Detect which cell encompasses the target text, then output its [x, y] center coordinate. 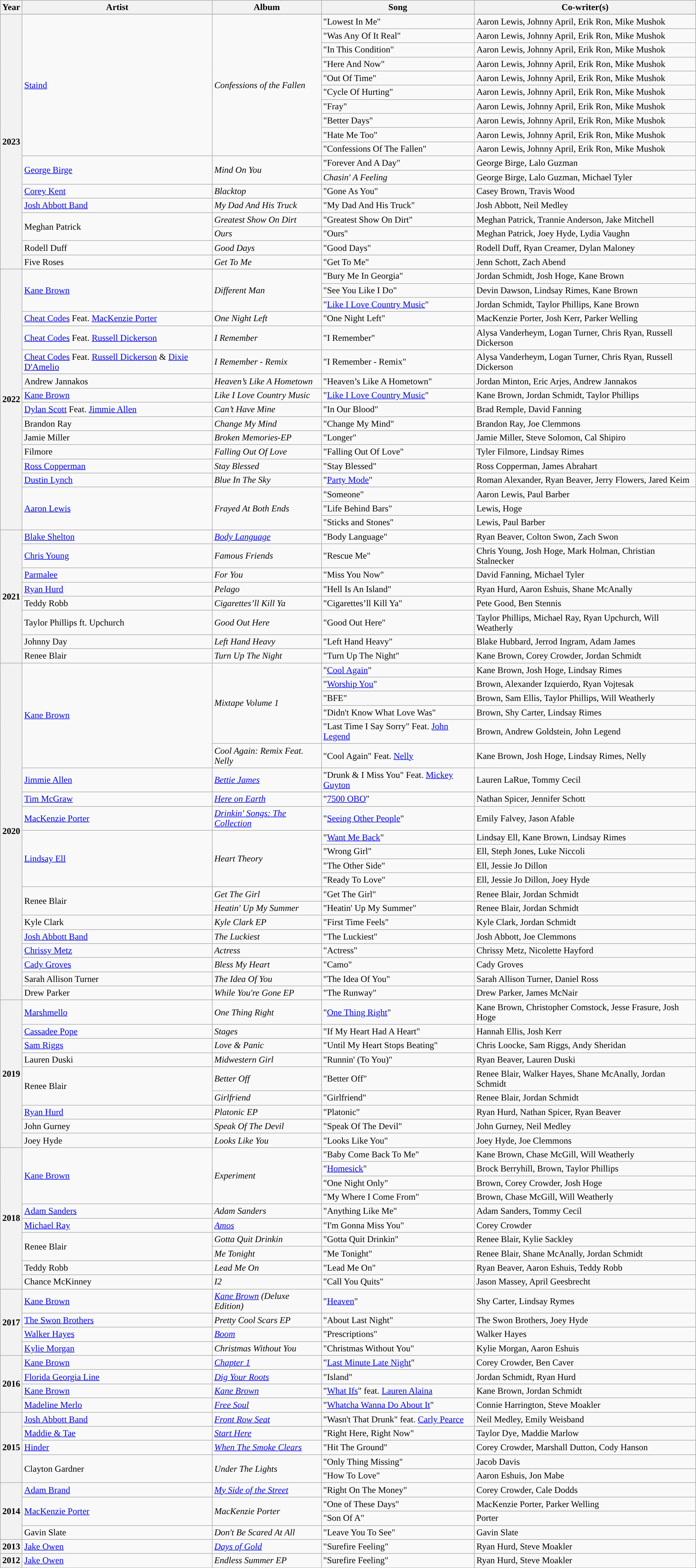
Brown, Alexander Izquierdo, Ryan Vojtesak [585, 684]
"Whatcha Wanna Do About It" [398, 1405]
John Gurney [117, 1126]
I Remember [267, 337]
Dustin Lynch [117, 480]
Front Row Seat [267, 1419]
"Gone As You" [398, 191]
Marshmello [117, 1012]
John Gurney, Neil Medley [585, 1126]
Pelago [267, 589]
2018 [11, 1218]
Girlfriend [267, 1098]
"Sticks and Stones" [398, 523]
Bettie James [267, 780]
George Birge, Lalo Guzman, Michael Tyler [585, 177]
Like I Love Country Music [267, 395]
Corey Crowder, Cale Dodds [585, 1490]
"Left Hand Heavy" [398, 641]
"Christmas Without You" [398, 1348]
"My Dad And His Truck" [398, 206]
Jamie Miller [117, 438]
"Baby Come Back To Me" [398, 1154]
"Last Time I Say Sorry" Feat. John Legend [398, 731]
"The Other Side" [398, 866]
"I'm Gonna Miss You" [398, 1225]
"The Runway" [398, 993]
Endless Summer EP [267, 1561]
"Life Behind Bars" [398, 508]
2019 [11, 1074]
Aaron Eshuis, Jon Mabe [585, 1476]
Chrissy Metz, Nicolette Hayford [585, 951]
Experiment [267, 1176]
Kyle Clark, Jordan Schmidt [585, 922]
Aaron Lewis, Paul Barber [585, 494]
The Swon Brothers [117, 1320]
Under The Lights [267, 1469]
Kane Brown, Josh Hoge, Lindsay Rimes, Nelly [585, 756]
Staind [117, 85]
Year [11, 7]
Stages [267, 1031]
Brown, Sam Ellis, Taylor Phillips, Will Weatherly [585, 698]
Michael Ray [117, 1225]
Clayton Gardner [117, 1469]
2014 [11, 1511]
Bless My Heart [267, 965]
Corey Crowder [585, 1225]
Lauren Duski [117, 1060]
"Confessions Of The Fallen" [398, 149]
Meghan Patrick, Trannie Anderson, Jake Mitchell [585, 220]
Hinder [117, 1448]
Better Off [267, 1079]
2015 [11, 1448]
"Cool Again" [398, 670]
"Only Thing Missing" [398, 1462]
Blake Hubbard, Jerrod Ingram, Adam James [585, 641]
"Better Days" [398, 120]
"Hit The Ground" [398, 1448]
Parmalee [117, 575]
Album [267, 7]
Chance McKinney [117, 1282]
Ross Copperman, James Abrahart [585, 466]
Jimmie Allen [117, 780]
Start Here [267, 1433]
"Cigarettes’ll Kill Ya" [398, 603]
"Turn Up The Night" [398, 656]
Brown, Chase McGill, Will Weatherly [585, 1197]
"Body Language" [398, 537]
Taylor Dye, Maddie Marlow [585, 1433]
Lead Me On [267, 1268]
Rodell Duff [117, 248]
2021 [11, 596]
"If My Heart Had A Heart" [398, 1031]
"Rescue Me" [398, 556]
Broken Memories-EP [267, 438]
Ell, Jessie Jo Dillon [585, 866]
For You [267, 575]
Josh Abbott, Joe Clemmons [585, 936]
Jacob Davis [585, 1462]
Falling Out Of Love [267, 452]
2023 [11, 142]
"Good Out Here" [398, 622]
Ell, Jessie Jo Dillon, Joey Hyde [585, 880]
Lewis, Paul Barber [585, 523]
Brock Berryhill, Brown, Taylor Phillips [585, 1168]
Five Roses [117, 262]
Me Tonight [267, 1254]
Lindsay Ell [117, 859]
Drinkin' Songs: The Collection [267, 818]
Famous Friends [267, 556]
Left Hand Heavy [267, 641]
Here on Earth [267, 799]
Sarah Allison Turner, Daniel Ross [585, 979]
Ours [267, 234]
"Heaven" [398, 1301]
Johnny Day [117, 641]
Ryan Hurd, Aaron Eshuis, Shane McAnally [585, 589]
One Thing Right [267, 1012]
"Someone" [398, 494]
"Ready To Love" [398, 880]
"Was Any Of It Real" [398, 36]
The Idea Of You [267, 979]
"Ours" [398, 234]
Tyler Filmore, Lindsay Rimes [585, 452]
Blue In The Sky [267, 480]
Change My Mind [267, 423]
Roman Alexander, Ryan Beaver, Jerry Flowers, Jared Keim [585, 480]
2020 [11, 832]
Jordan Schmidt, Taylor Phillips, Kane Brown [585, 304]
"Party Mode" [398, 480]
Tim McGraw [117, 799]
Heatin' Up My Summer [267, 908]
"Call You Quits" [398, 1282]
"One Night Left" [398, 319]
"Good Days" [398, 248]
"Miss You Now" [398, 575]
Kane Brown, Jordan Schmidt [585, 1391]
"Wasn't That Drunk" feat. Carly Pearce [398, 1419]
Blake Shelton [117, 537]
"One of These Days" [398, 1504]
The Luckiest [267, 936]
Heaven’s Like A Hometown [267, 381]
"Want Me Back" [398, 837]
Cheat Codes Feat. Russell Dickerson & Dixie D'Amelio [117, 362]
"The Luckiest" [398, 936]
Actress [267, 951]
"Heatin' Up My Summer" [398, 908]
Jason Massey, April Geesbrecht [585, 1282]
Kane Brown, Jordan Schmidt, Taylor Phillips [585, 395]
Joey Hyde, Joe Clemmons [585, 1140]
"One Thing Right" [398, 1012]
2016 [11, 1384]
Taylor Phillips, Michael Ray, Ryan Upchurch, Will Weatherly [585, 622]
2013 [11, 1546]
Shy Carter, Lindsay Rymes [585, 1301]
"My Where I Come From" [398, 1197]
Blacktop [267, 191]
Brown, Andrew Goldstein, John Legend [585, 731]
Free Soul [267, 1405]
Chris Loocke, Sam Riggs, Andy Sheridan [585, 1045]
Looks Like You [267, 1140]
Joey Hyde [117, 1140]
Don't Be Scared At All [267, 1532]
Kane Brown, Chase McGill, Will Weatherly [585, 1154]
Meghan Patrick [117, 227]
Hannah Ellis, Josh Kerr [585, 1031]
"Looks Like You" [398, 1140]
Cassadee Pope [117, 1031]
"BFE" [398, 698]
Gotta Quit Drinkin [267, 1239]
"Cool Again" Feat. Nelly [398, 756]
"Leave You To See" [398, 1532]
Jordan Schmidt, Josh Hoge, Kane Brown [585, 276]
"The Idea Of You" [398, 979]
"Me Tonight" [398, 1254]
Lindsay Ell, Kane Brown, Lindsay Rimes [585, 837]
Kyle Clark [117, 922]
Adam Brand [117, 1490]
"Camo" [398, 965]
"Wrong Girl" [398, 851]
"In Our Blood" [398, 409]
"In This Condition" [398, 50]
"See You Like I Do" [398, 290]
Renee Blair, Kylie Sackley [585, 1239]
MacKenzie Porter, Josh Kerr, Parker Welling [585, 319]
Emily Falvey, Jason Afable [585, 818]
Platonic EP [267, 1112]
Drew Parker [117, 993]
"About Last Night" [398, 1320]
Corey Crowder, Ben Caver [585, 1362]
MacKenzie Porter, Parker Welling [585, 1504]
"Son Of A" [398, 1518]
Ryan Hurd, Nathan Spicer, Ryan Beaver [585, 1112]
"I Remember" [398, 337]
"7500 OBO" [398, 799]
Days of Gold [267, 1546]
"Last Minute Late Night" [398, 1362]
2022 [11, 399]
Boom [267, 1334]
Pete Good, Ben Stennis [585, 603]
Christmas Without You [267, 1348]
Chrissy Metz [117, 951]
Co-writer(s) [585, 7]
"I Remember - Remix" [398, 362]
Madeline Merlo [117, 1405]
Corey Crowder, Marshall Dutton, Cody Hanson [585, 1448]
Brandon Ray, Joe Clemmons [585, 423]
Good Days [267, 248]
Chasin' A Feeling [398, 177]
"Fray" [398, 106]
Meghan Patrick, Joey Hyde, Lydia Vaughn [585, 234]
Song [398, 7]
Cigarettes’ll Kill Ya [267, 603]
Brown, Shy Carter, Lindsay Rimes [585, 712]
My Dad And His Truck [267, 206]
"Gotta Quit Drinkin" [398, 1239]
"Here And Now" [398, 64]
Renee Blair, Shane McAnally, Jordan Schmidt [585, 1254]
"Heaven’s Like A Hometown" [398, 381]
Cheat Codes Feat. Russell Dickerson [117, 337]
"Seeing Other People" [398, 818]
Chris Young, Josh Hoge, Mark Holman, Christian Stalnecker [585, 556]
Brad Remple, David Fanning [585, 409]
Mind On You [267, 170]
David Fanning, Michael Tyler [585, 575]
Confessions of the Fallen [267, 85]
"Longer" [398, 438]
"Get To Me" [398, 262]
While You're Gone EP [267, 993]
Ryan Beaver, Lauren Duski [585, 1060]
Taylor Phillips ft. Upchurch [117, 622]
Cool Again: Remix Feat. Nelly [267, 756]
"Change My Mind" [398, 423]
Get To Me [267, 262]
Filmore [117, 452]
"First Time Feels" [398, 922]
"Better Off" [398, 1079]
George Birge, Lalo Guzman [585, 163]
"Hate Me Too" [398, 135]
I2 [267, 1282]
George Birge [117, 170]
"Right On The Money" [398, 1490]
Frayed At Both Ends [267, 508]
2017 [11, 1322]
Jenn Schott, Zach Abend [585, 262]
Body Language [267, 537]
Florida Georgia Line [117, 1377]
"Until My Heart Stops Beating" [398, 1045]
"Didn't Know What Love Was" [398, 712]
"Bury Me In Georgia" [398, 276]
2012 [11, 1561]
"Runnin' (To You)" [398, 1060]
Porter [585, 1518]
"Speak Of The Devil" [398, 1126]
"Actress" [398, 951]
"Hell Is An Island" [398, 589]
Ell, Steph Jones, Luke Niccoli [585, 851]
Renee Blair, Walker Hayes, Shane McAnally, Jordan Schmidt [585, 1079]
"One Night Only" [398, 1183]
Cheat Codes Feat. MacKenzie Porter [117, 319]
My Side of the Street [267, 1490]
The Swon Brothers, Joey Hyde [585, 1320]
Chapter 1 [267, 1362]
Sam Riggs [117, 1045]
Chris Young [117, 556]
Maddie & Tae [117, 1433]
Lewis, Hoge [585, 508]
Ryan Beaver, Aaron Eshuis, Teddy Robb [585, 1268]
"Island" [398, 1377]
Aaron Lewis [117, 508]
Different Man [267, 290]
"Worship You" [398, 684]
Kylie Morgan [117, 1348]
"Homesick" [398, 1168]
Get The Girl [267, 894]
Nathan Spicer, Jennifer Schott [585, 799]
Kylie Morgan, Aaron Eshuis [585, 1348]
Kane Brown, Corey Crowder, Jordan Schmidt [585, 656]
"Drunk & I Miss You" Feat. Mickey Guyton [398, 780]
Lauren LaRue, Tommy Cecil [585, 780]
Jordan Schmidt, Ryan Hurd [585, 1377]
Dylan Scott Feat. Jimmie Allen [117, 409]
Greatest Show On Dirt [267, 220]
Sarah Allison Turner [117, 979]
Jordan Minton, Eric Arjes, Andrew Jannakos [585, 381]
When The Smoke Clears [267, 1448]
Speak Of The Devil [267, 1126]
Corey Kent [117, 191]
"Falling Out Of Love" [398, 452]
"How To Love" [398, 1476]
Artist [117, 7]
Drew Parker, James McNair [585, 993]
Good Out Here [267, 622]
Love & Panic [267, 1045]
Devin Dawson, Lindsay Rimes, Kane Brown [585, 290]
Amos [267, 1225]
Josh Abbott, Neil Medley [585, 206]
Rodell Duff, Ryan Creamer, Dylan Maloney [585, 248]
Kane Brown, Josh Hoge, Lindsay Rimes [585, 670]
"Platonic" [398, 1112]
"Forever And A Day" [398, 163]
Mixtape Volume 1 [267, 703]
Midwestern Girl [267, 1060]
Kane Brown, Christopher Comstock, Jesse Frasure, Josh Hoge [585, 1012]
Dig Your Roots [267, 1377]
Brown, Corey Crowder, Josh Hoge [585, 1183]
"Lowest In Me" [398, 22]
Stay Blessed [267, 466]
"Cycle Of Hurting" [398, 92]
"Out Of Time" [398, 78]
"Lead Me On" [398, 1268]
I Remember - Remix [267, 362]
"Get The Girl" [398, 894]
"Greatest Show On Dirt" [398, 220]
"Stay Blessed" [398, 466]
One Night Left [267, 319]
Kyle Clark EP [267, 922]
"Anything Like Me" [398, 1211]
Heart Theory [267, 859]
Casey Brown, Travis Wood [585, 191]
Brandon Ray [117, 423]
Connie Harrington, Steve Moakler [585, 1405]
"Girlfriend" [398, 1098]
Neil Medley, Emily Weisband [585, 1419]
Kane Brown (Deluxe Edition) [267, 1301]
Jamie Miller, Steve Solomon, Cal Shipiro [585, 438]
Turn Up The Night [267, 656]
Andrew Jannakos [117, 381]
Pretty Cool Scars EP [267, 1320]
Adam Sanders, Tommy Cecil [585, 1211]
"Prescriptions" [398, 1334]
Can’t Have Mine [267, 409]
Ryan Beaver, Colton Swon, Zach Swon [585, 537]
"What Ifs" feat. Lauren Alaina [398, 1391]
"Right Here, Right Now" [398, 1433]
Ross Copperman [117, 466]
